Capture the cell that displays the provided text and extract its [x, y] central coordinate. 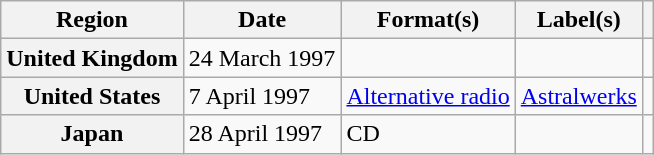
United States [92, 96]
Label(s) [578, 20]
28 April 1997 [262, 134]
Astralwerks [578, 96]
24 March 1997 [262, 58]
Date [262, 20]
Format(s) [428, 20]
Alternative radio [428, 96]
Japan [92, 134]
Region [92, 20]
United Kingdom [92, 58]
7 April 1997 [262, 96]
CD [428, 134]
